Search for the cell housing the specified text and yield its (X, Y) center coordinate. 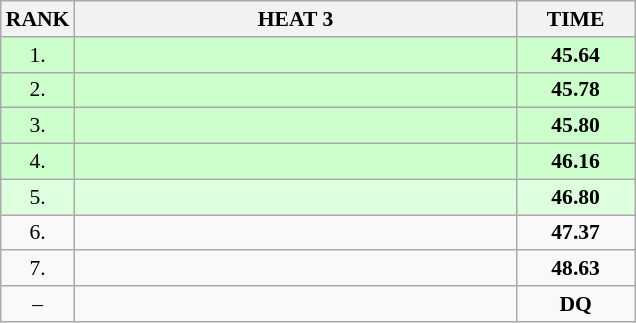
45.78 (576, 90)
HEAT 3 (295, 19)
5. (38, 197)
45.64 (576, 55)
7. (38, 269)
6. (38, 233)
1. (38, 55)
2. (38, 90)
RANK (38, 19)
47.37 (576, 233)
3. (38, 126)
45.80 (576, 126)
48.63 (576, 269)
TIME (576, 19)
– (38, 304)
4. (38, 162)
DQ (576, 304)
46.80 (576, 197)
46.16 (576, 162)
